Find where the given text appears and provide that cell's center as (x, y) coordinate. 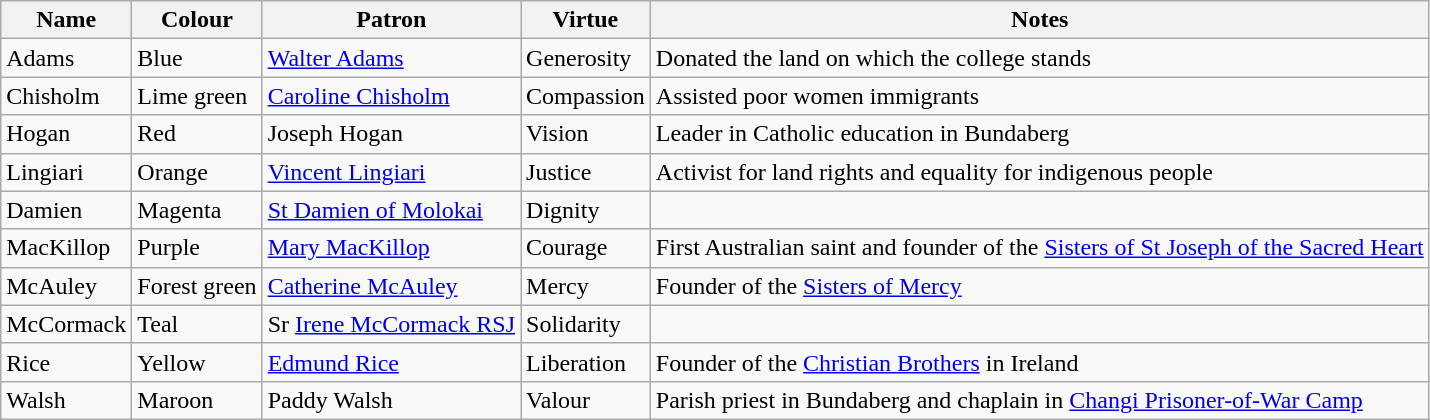
MacKillop (66, 248)
Activist for land rights and equality for indigenous people (1040, 172)
Blue (197, 58)
Edmund Rice (391, 362)
Colour (197, 20)
Mary MacKillop (391, 248)
Sr Irene McCormack RSJ (391, 324)
Dignity (586, 210)
St Damien of Molokai (391, 210)
Walter Adams (391, 58)
Forest green (197, 286)
Paddy Walsh (391, 400)
Generosity (586, 58)
Name (66, 20)
Assisted poor women immigrants (1040, 96)
Chisholm (66, 96)
Lime green (197, 96)
Magenta (197, 210)
Maroon (197, 400)
Compassion (586, 96)
Red (197, 134)
Solidarity (586, 324)
First Australian saint and founder of the Sisters of St Joseph of the Sacred Heart (1040, 248)
Rice (66, 362)
Adams (66, 58)
Hogan (66, 134)
Yellow (197, 362)
Orange (197, 172)
Donated the land on which the college stands (1040, 58)
Damien (66, 210)
Parish priest in Bundaberg and chaplain in Changi Prisoner-of-War Camp (1040, 400)
McCormack (66, 324)
Liberation (586, 362)
Caroline Chisholm (391, 96)
Founder of the Sisters of Mercy (1040, 286)
Leader in Catholic education in Bundaberg (1040, 134)
Teal (197, 324)
Vincent Lingiari (391, 172)
Valour (586, 400)
Walsh (66, 400)
Notes (1040, 20)
Patron (391, 20)
Vision (586, 134)
Virtue (586, 20)
Purple (197, 248)
Founder of the Christian Brothers in Ireland (1040, 362)
Justice (586, 172)
Lingiari (66, 172)
Joseph Hogan (391, 134)
McAuley (66, 286)
Mercy (586, 286)
Courage (586, 248)
Catherine McAuley (391, 286)
